Scan for the cell matching the given text and deliver its (x, y) coordinate at center. 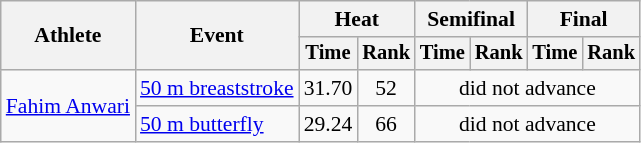
66 (386, 124)
Fahim Anwari (68, 106)
52 (386, 88)
Semifinal (471, 19)
Athlete (68, 36)
50 m butterfly (217, 124)
Event (217, 36)
Final (583, 19)
31.70 (328, 88)
Heat (357, 19)
50 m breaststroke (217, 88)
29.24 (328, 124)
